Search for the cell housing the specified text and yield its [x, y] center coordinate. 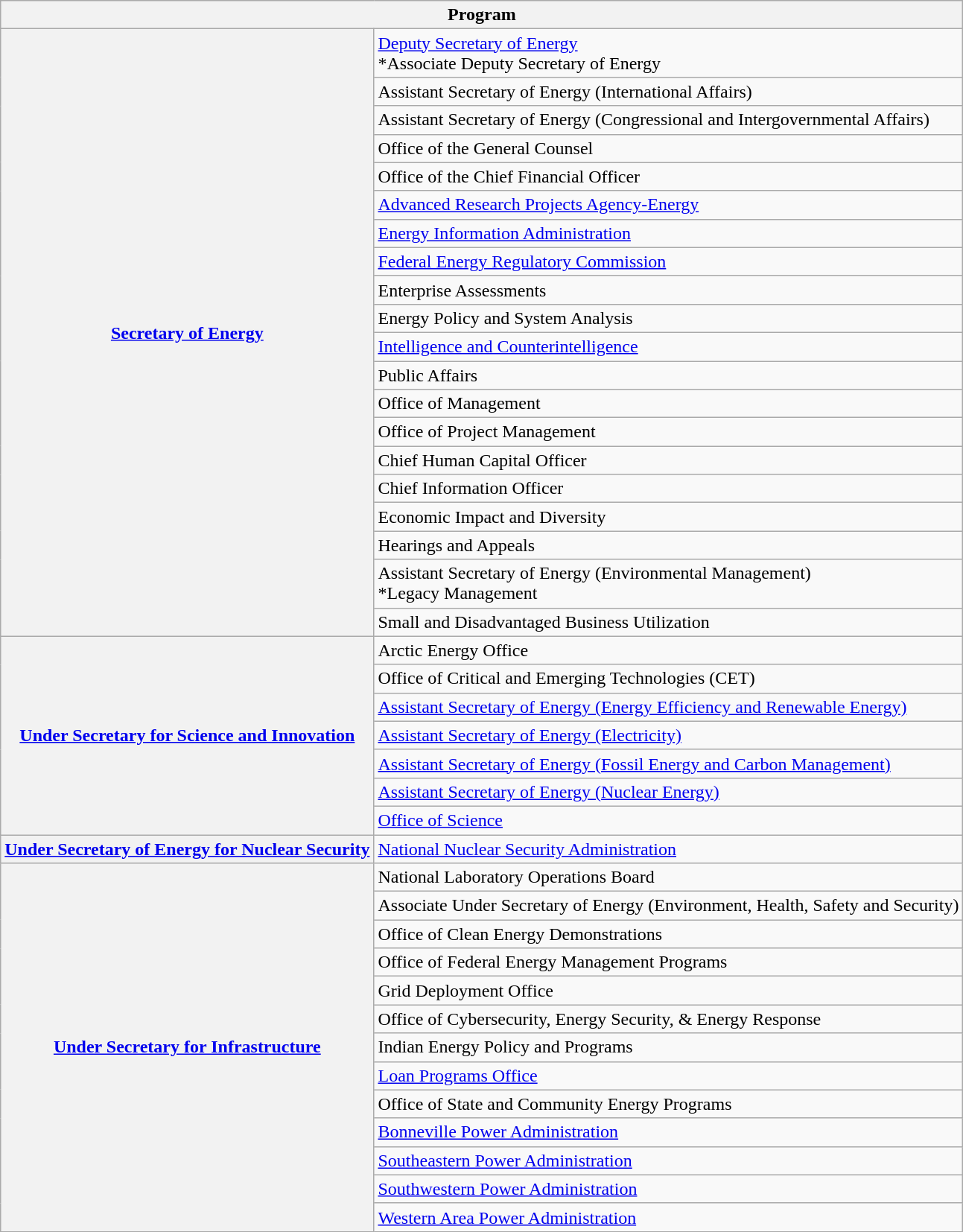
Office of Clean Energy Demonstrations [669, 934]
Assistant Secretary of Energy (Energy Efficiency and Renewable Energy) [669, 707]
Under Secretary for Infrastructure [188, 1047]
Assistant Secretary of Energy (Electricity) [669, 735]
Under Secretary of Energy for Nuclear Security [188, 848]
Assistant Secretary of Energy (Congressional and Intergovernmental Affairs) [669, 120]
Advanced Research Projects Agency-Energy [669, 205]
Chief Human Capital Officer [669, 460]
National Nuclear Security Administration [669, 848]
Intelligence and Counterintelligence [669, 346]
Bonneville Power Administration [669, 1132]
Office of Project Management [669, 432]
Public Affairs [669, 375]
Deputy Secretary of Energy*Associate Deputy Secretary of Energy [669, 54]
Western Area Power Administration [669, 1217]
Office of Science [669, 820]
Office of Critical and Emerging Technologies (CET) [669, 679]
Federal Energy Regulatory Commission [669, 261]
Hearings and Appeals [669, 545]
Office of Management [669, 404]
Assistant Secretary of Energy (Environmental Management)*Legacy Management [669, 584]
Assistant Secretary of Energy (International Affairs) [669, 92]
Enterprise Assessments [669, 290]
Office of the General Counsel [669, 148]
Chief Information Officer [669, 489]
Office of Cybersecurity, Energy Security, & Energy Response [669, 1019]
Office of State and Community Energy Programs [669, 1104]
Indian Energy Policy and Programs [669, 1047]
Small and Disadvantaged Business Utilization [669, 622]
Program [482, 15]
Southeastern Power Administration [669, 1160]
Office of the Chief Financial Officer [669, 177]
Grid Deployment Office [669, 991]
Office of Federal Energy Management Programs [669, 962]
Energy Information Administration [669, 233]
Secretary of Energy [188, 332]
Under Secretary for Science and Innovation [188, 735]
Assistant Secretary of Energy (Fossil Energy and Carbon Management) [669, 763]
Economic Impact and Diversity [669, 517]
Energy Policy and System Analysis [669, 318]
Associate Under Secretary of Energy (Environment, Health, Safety and Security) [669, 906]
National Laboratory Operations Board [669, 877]
Assistant Secretary of Energy (Nuclear Energy) [669, 792]
Arctic Energy Office [669, 650]
Southwestern Power Administration [669, 1189]
Loan Programs Office [669, 1076]
